Capture the cell that displays the provided text and extract its [X, Y] central coordinate. 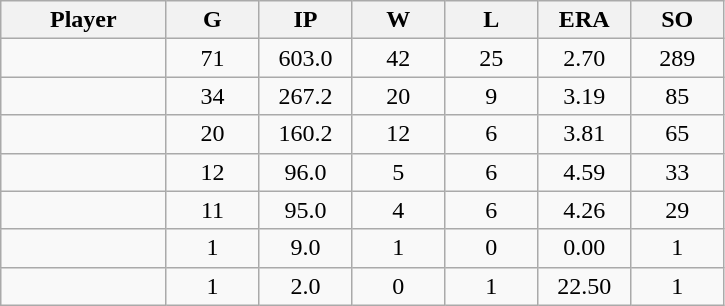
4.59 [584, 172]
2.70 [584, 58]
85 [678, 96]
Player [84, 20]
11 [212, 210]
95.0 [306, 210]
22.50 [584, 286]
42 [398, 58]
65 [678, 134]
4.26 [584, 210]
L [492, 20]
IP [306, 20]
2.0 [306, 286]
9.0 [306, 248]
603.0 [306, 58]
267.2 [306, 96]
G [212, 20]
3.19 [584, 96]
W [398, 20]
71 [212, 58]
5 [398, 172]
33 [678, 172]
3.81 [584, 134]
29 [678, 210]
289 [678, 58]
25 [492, 58]
160.2 [306, 134]
ERA [584, 20]
34 [212, 96]
96.0 [306, 172]
4 [398, 210]
0.00 [584, 248]
9 [492, 96]
SO [678, 20]
